Provide the (x, y) coordinate of the cell's center where the given text is located.  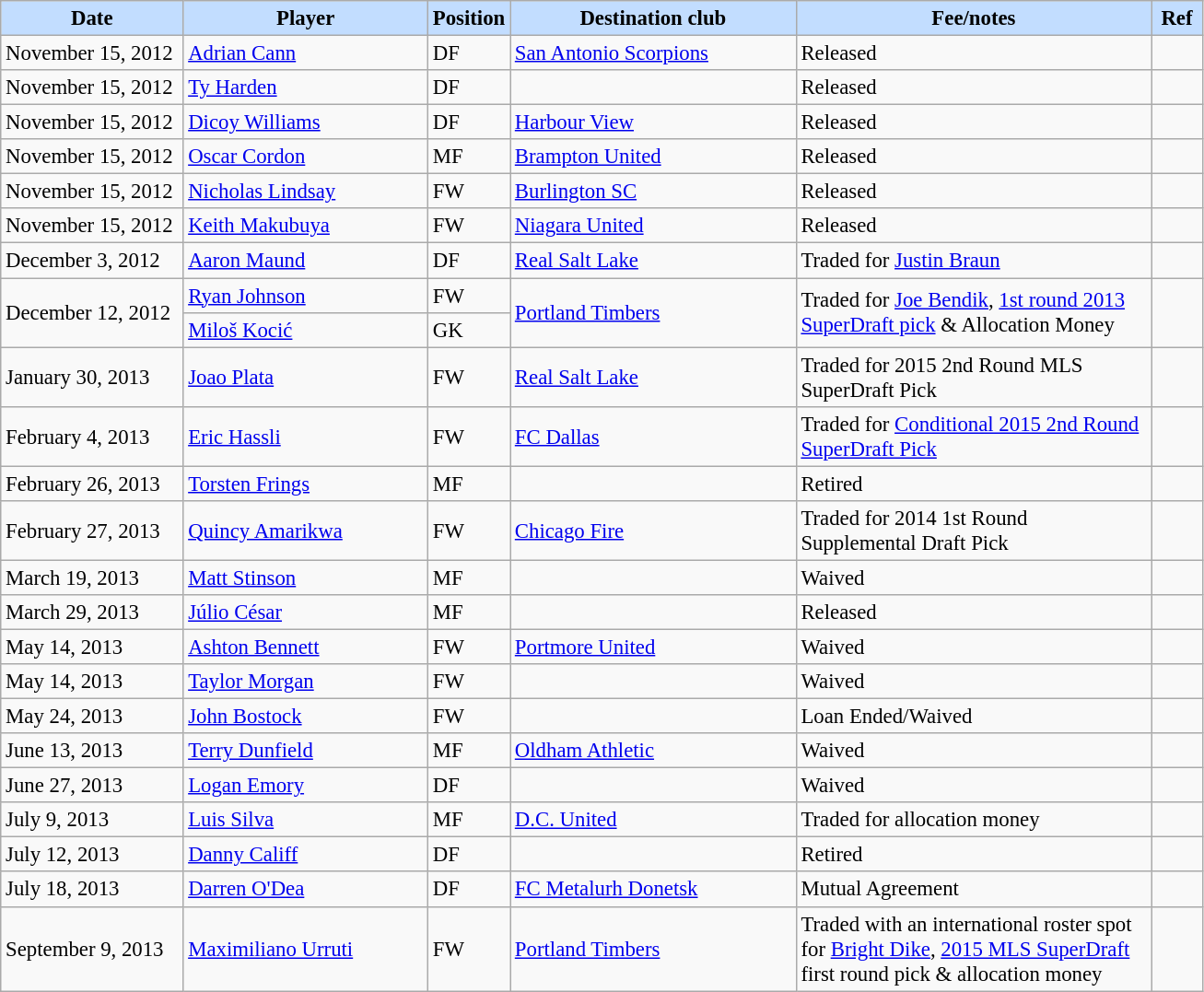
FC Dallas (654, 437)
Ty Harden (306, 88)
Portmore United (654, 647)
Oscar Cordon (306, 157)
Nicholas Lindsay (306, 192)
Miloš Kocić (306, 330)
Ryan Johnson (306, 296)
Adrian Cann (306, 53)
Oldham Athletic (654, 751)
Traded for Justin Braun (974, 261)
Logan Emory (306, 786)
Quincy Amarikwa (306, 531)
Danny Califf (306, 855)
February 26, 2013 (92, 484)
February 27, 2013 (92, 531)
D.C. United (654, 820)
Chicago Fire (654, 531)
Traded with an international roster spot for Bright Dike, 2015 MLS SuperDraft first round pick & allocation money (974, 949)
July 18, 2013 (92, 890)
Position (468, 18)
Traded for 2015 2nd Round MLS SuperDraft Pick (974, 378)
Maximiliano Urruti (306, 949)
Traded for allocation money (974, 820)
December 12, 2012 (92, 313)
Date (92, 18)
Darren O'Dea (306, 890)
Brampton United (654, 157)
Ref (1177, 18)
Keith Makubuya (306, 226)
Júlio César (306, 613)
John Bostock (306, 717)
May 24, 2013 (92, 717)
December 3, 2012 (92, 261)
Luis Silva (306, 820)
Traded for Conditional 2015 2nd Round SuperDraft Pick (974, 437)
September 9, 2013 (92, 949)
Player (306, 18)
Destination club (654, 18)
Joao Plata (306, 378)
Loan Ended/Waived (974, 717)
Ashton Bennett (306, 647)
Eric Hassli (306, 437)
July 12, 2013 (92, 855)
Dicoy Williams (306, 123)
Mutual Agreement (974, 890)
FC Metalurh Donetsk (654, 890)
Terry Dunfield (306, 751)
Torsten Frings (306, 484)
Burlington SC (654, 192)
July 9, 2013 (92, 820)
Harbour View (654, 123)
GK (468, 330)
June 27, 2013 (92, 786)
February 4, 2013 (92, 437)
Traded for Joe Bendik, 1st round 2013 SuperDraft pick & Allocation Money (974, 313)
Matt Stinson (306, 578)
Aaron Maund (306, 261)
Taylor Morgan (306, 682)
Traded for 2014 1st Round Supplemental Draft Pick (974, 531)
San Antonio Scorpions (654, 53)
January 30, 2013 (92, 378)
Niagara United (654, 226)
March 29, 2013 (92, 613)
June 13, 2013 (92, 751)
March 19, 2013 (92, 578)
Fee/notes (974, 18)
